Locate the cell with the specified text and output its (X, Y) center coordinate. 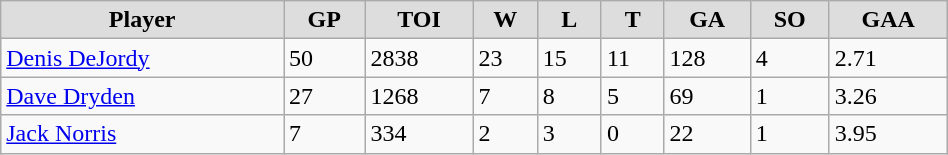
1268 (419, 96)
Jack Norris (142, 134)
TOI (419, 20)
Player (142, 20)
4 (790, 58)
3.95 (888, 134)
0 (632, 134)
128 (707, 58)
Denis DeJordy (142, 58)
L (569, 20)
23 (505, 58)
11 (632, 58)
27 (324, 96)
3.26 (888, 96)
2838 (419, 58)
Dave Dryden (142, 96)
5 (632, 96)
22 (707, 134)
W (505, 20)
8 (569, 96)
15 (569, 58)
GA (707, 20)
T (632, 20)
69 (707, 96)
2 (505, 134)
3 (569, 134)
2.71 (888, 58)
GP (324, 20)
334 (419, 134)
GAA (888, 20)
SO (790, 20)
50 (324, 58)
